Return the [x, y] coordinate for the center point of the cell that contains the specified text.  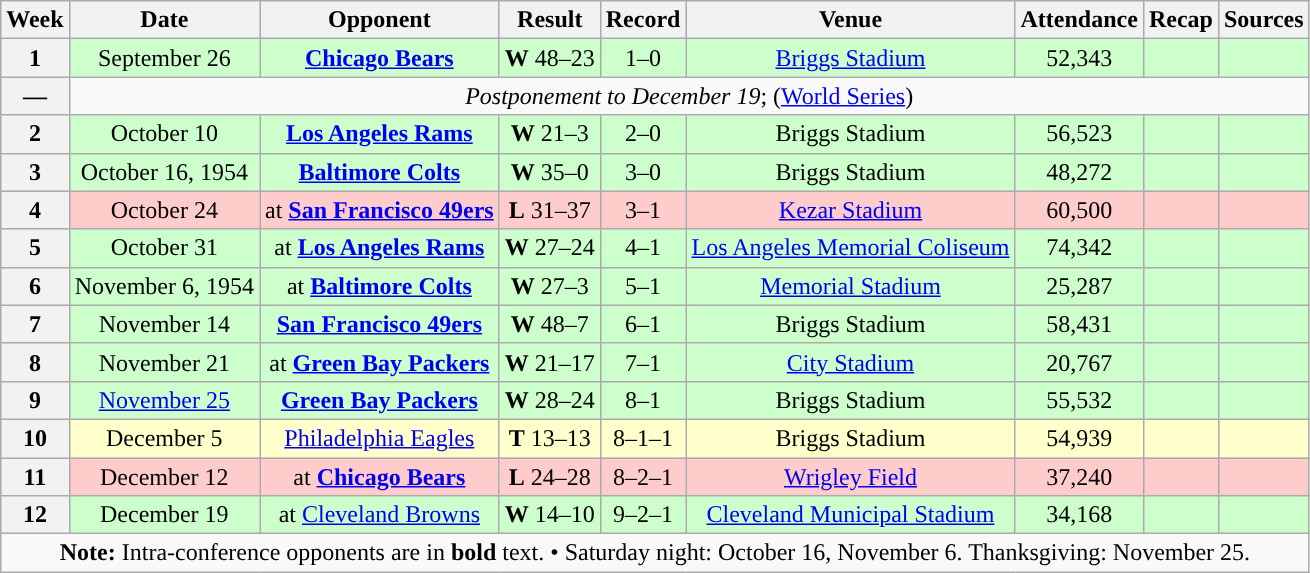
2–0 [643, 134]
58,431 [1079, 324]
at Los Angeles Rams [380, 248]
74,342 [1079, 248]
W 21–17 [550, 362]
Los Angeles Rams [380, 134]
10 [35, 438]
Cleveland Municipal Stadium [850, 515]
Venue [850, 20]
56,523 [1079, 134]
December 19 [164, 515]
5 [35, 248]
3 [35, 172]
Opponent [380, 20]
at Chicago Bears [380, 477]
12 [35, 515]
November 6, 1954 [164, 286]
November 21 [164, 362]
September 26 [164, 58]
1–0 [643, 58]
4–1 [643, 248]
54,939 [1079, 438]
Chicago Bears [380, 58]
9–2–1 [643, 515]
Attendance [1079, 20]
October 31 [164, 248]
Green Bay Packers [380, 400]
48,272 [1079, 172]
34,168 [1079, 515]
at San Francisco 49ers [380, 210]
L 31–37 [550, 210]
December 5 [164, 438]
W 27–24 [550, 248]
Los Angeles Memorial Coliseum [850, 248]
8–1 [643, 400]
W 48–23 [550, 58]
6 [35, 286]
Kezar Stadium [850, 210]
Baltimore Colts [380, 172]
55,532 [1079, 400]
Record [643, 20]
52,343 [1079, 58]
Wrigley Field [850, 477]
3–0 [643, 172]
2 [35, 134]
W 28–24 [550, 400]
W 27–3 [550, 286]
Memorial Stadium [850, 286]
8 [35, 362]
Date [164, 20]
37,240 [1079, 477]
6–1 [643, 324]
City Stadium [850, 362]
25,287 [1079, 286]
October 16, 1954 [164, 172]
November 25 [164, 400]
7 [35, 324]
T 13–13 [550, 438]
at Cleveland Browns [380, 515]
7–1 [643, 362]
W 35–0 [550, 172]
8–2–1 [643, 477]
60,500 [1079, 210]
11 [35, 477]
— [35, 96]
Note: Intra-conference opponents are in bold text. • Saturday night: October 16, November 6. Thanksgiving: November 25. [655, 553]
8–1–1 [643, 438]
5–1 [643, 286]
at Baltimore Colts [380, 286]
Philadelphia Eagles [380, 438]
L 24–28 [550, 477]
Sources [1264, 20]
Week [35, 20]
October 10 [164, 134]
W 48–7 [550, 324]
San Francisco 49ers [380, 324]
20,767 [1079, 362]
W 21–3 [550, 134]
1 [35, 58]
Postponement to December 19; (World Series) [689, 96]
9 [35, 400]
at Green Bay Packers [380, 362]
Recap [1180, 20]
4 [35, 210]
Result [550, 20]
W 14–10 [550, 515]
November 14 [164, 324]
October 24 [164, 210]
3–1 [643, 210]
December 12 [164, 477]
